Locate the cell with the specified text and output its (x, y) center coordinate. 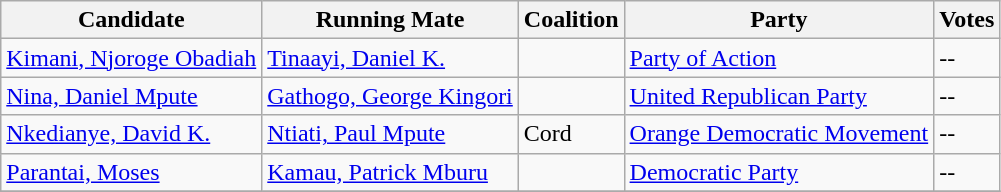
Running Mate (390, 20)
Coalition (571, 20)
Nkedianye, David K. (132, 134)
Candidate (132, 20)
Party (779, 20)
Orange Democratic Movement (779, 134)
United Republican Party (779, 96)
Democratic Party (779, 172)
Tinaayi, Daniel K. (390, 58)
Kamau, Patrick Mburu (390, 172)
Cord (571, 134)
Nina, Daniel Mpute (132, 96)
Parantai, Moses (132, 172)
Ntiati, Paul Mpute (390, 134)
Votes (967, 20)
Kimani, Njoroge Obadiah (132, 58)
Party of Action (779, 58)
Gathogo, George Kingori (390, 96)
